Locate the cell with the specified text and output its (x, y) center coordinate. 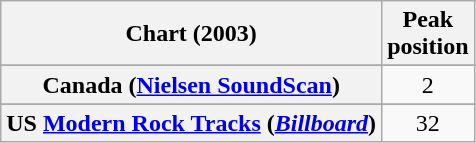
Canada (Nielsen SoundScan) (192, 85)
Peakposition (428, 34)
32 (428, 123)
Chart (2003) (192, 34)
US Modern Rock Tracks (Billboard) (192, 123)
2 (428, 85)
